Find where the given text appears and provide that cell's center as (x, y) coordinate. 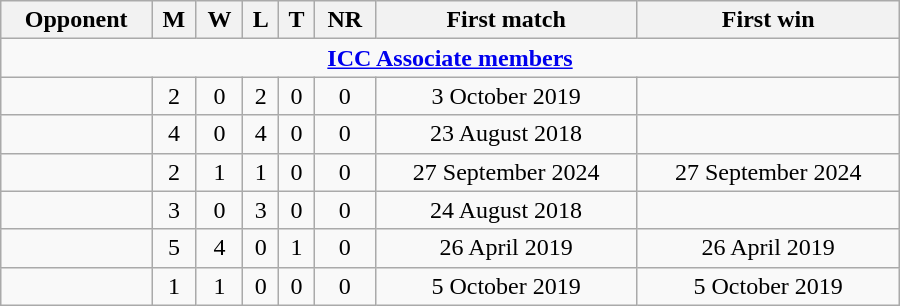
23 August 2018 (506, 134)
T (297, 20)
L (261, 20)
24 August 2018 (506, 210)
ICC Associate members (450, 58)
M (174, 20)
NR (344, 20)
First win (768, 20)
3 October 2019 (506, 96)
Opponent (76, 20)
W (219, 20)
5 (174, 248)
First match (506, 20)
